For the text-containing cell, return its midpoint in [x, y] coordinate format. 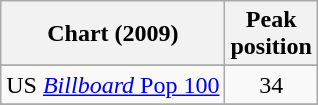
Chart (2009) [113, 34]
Peakposition [271, 34]
34 [271, 85]
US Billboard Pop 100 [113, 85]
